Pinpoint the cell where the given text exists, returning its (X, Y) midpoint coordinate. 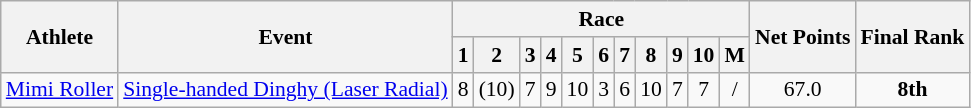
Mimi Roller (60, 90)
Event (285, 36)
4 (552, 55)
Race (602, 19)
M (734, 55)
/ (734, 90)
Single-handed Dinghy (Laser Radial) (285, 90)
Final Rank (912, 36)
Net Points (802, 36)
67.0 (802, 90)
1 (464, 55)
Athlete (60, 36)
5 (578, 55)
8th (912, 90)
2 (497, 55)
(10) (497, 90)
